Identify which cell holds the provided text, then report its [x, y] central coordinate. 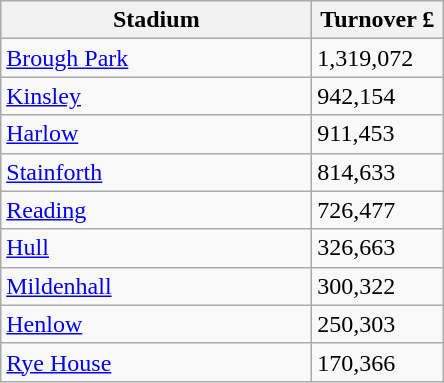
726,477 [378, 210]
326,663 [378, 248]
Kinsley [156, 96]
Brough Park [156, 58]
Rye House [156, 362]
814,633 [378, 172]
250,303 [378, 324]
Turnover £ [378, 20]
Hull [156, 248]
942,154 [378, 96]
1,319,072 [378, 58]
Reading [156, 210]
Mildenhall [156, 286]
Stainforth [156, 172]
Stadium [156, 20]
170,366 [378, 362]
911,453 [378, 134]
Henlow [156, 324]
300,322 [378, 286]
Harlow [156, 134]
